Identify which cell holds the provided text, then report its (X, Y) central coordinate. 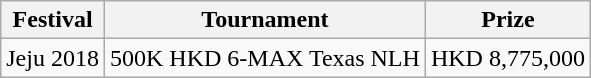
500K HKD 6-MAX Texas NLH (264, 58)
HKD 8,775,000 (508, 58)
Festival (53, 20)
Prize (508, 20)
Jeju 2018 (53, 58)
Tournament (264, 20)
